Determine the [X, Y] coordinate at the center of the cell enclosing the given text.  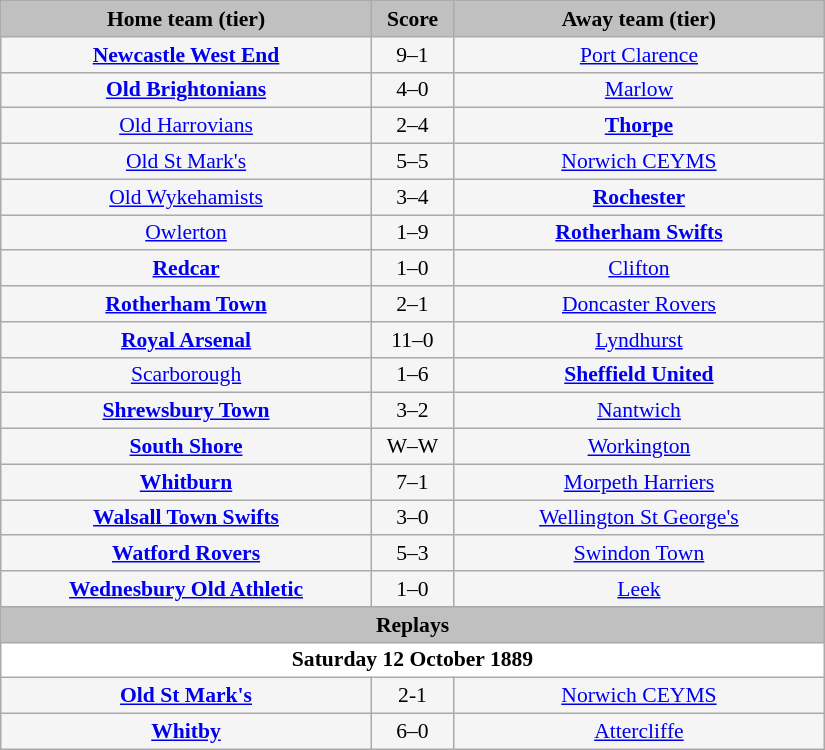
Redcar [186, 269]
Newcastle West End [186, 55]
Old Harrovians [186, 126]
2–1 [412, 304]
2-1 [412, 696]
3–2 [412, 411]
Marlow [640, 90]
9–1 [412, 55]
Whitby [186, 732]
5–5 [412, 162]
Royal Arsenal [186, 340]
Shrewsbury Town [186, 411]
2–4 [412, 126]
Replays [413, 625]
W–W [412, 447]
Rotherham Town [186, 304]
Morpeth Harriers [640, 482]
Away team (tier) [640, 19]
Watford Rovers [186, 554]
3–4 [412, 197]
6–0 [412, 732]
Home team (tier) [186, 19]
Walsall Town Swifts [186, 518]
South Shore [186, 447]
Scarborough [186, 375]
Rochester [640, 197]
Wednesbury Old Athletic [186, 589]
Owlerton [186, 233]
Whitburn [186, 482]
Score [412, 19]
Port Clarence [640, 55]
Leek [640, 589]
Rotherham Swifts [640, 233]
Lyndhurst [640, 340]
Sheffield United [640, 375]
7–1 [412, 482]
Doncaster Rovers [640, 304]
Saturday 12 October 1889 [413, 660]
Wellington St George's [640, 518]
11–0 [412, 340]
Thorpe [640, 126]
Old Brightonians [186, 90]
Nantwich [640, 411]
1–9 [412, 233]
3–0 [412, 518]
Workington [640, 447]
Old Wykehamists [186, 197]
Clifton [640, 269]
1–6 [412, 375]
Attercliffe [640, 732]
Swindon Town [640, 554]
4–0 [412, 90]
5–3 [412, 554]
